Return [X, Y] of the center of cell containing provided text 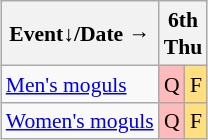
6thThu [184, 33]
Event↓/Date → [80, 33]
Men's moguls [80, 84]
Women's moguls [80, 120]
